Search for the cell housing the specified text and yield its [X, Y] center coordinate. 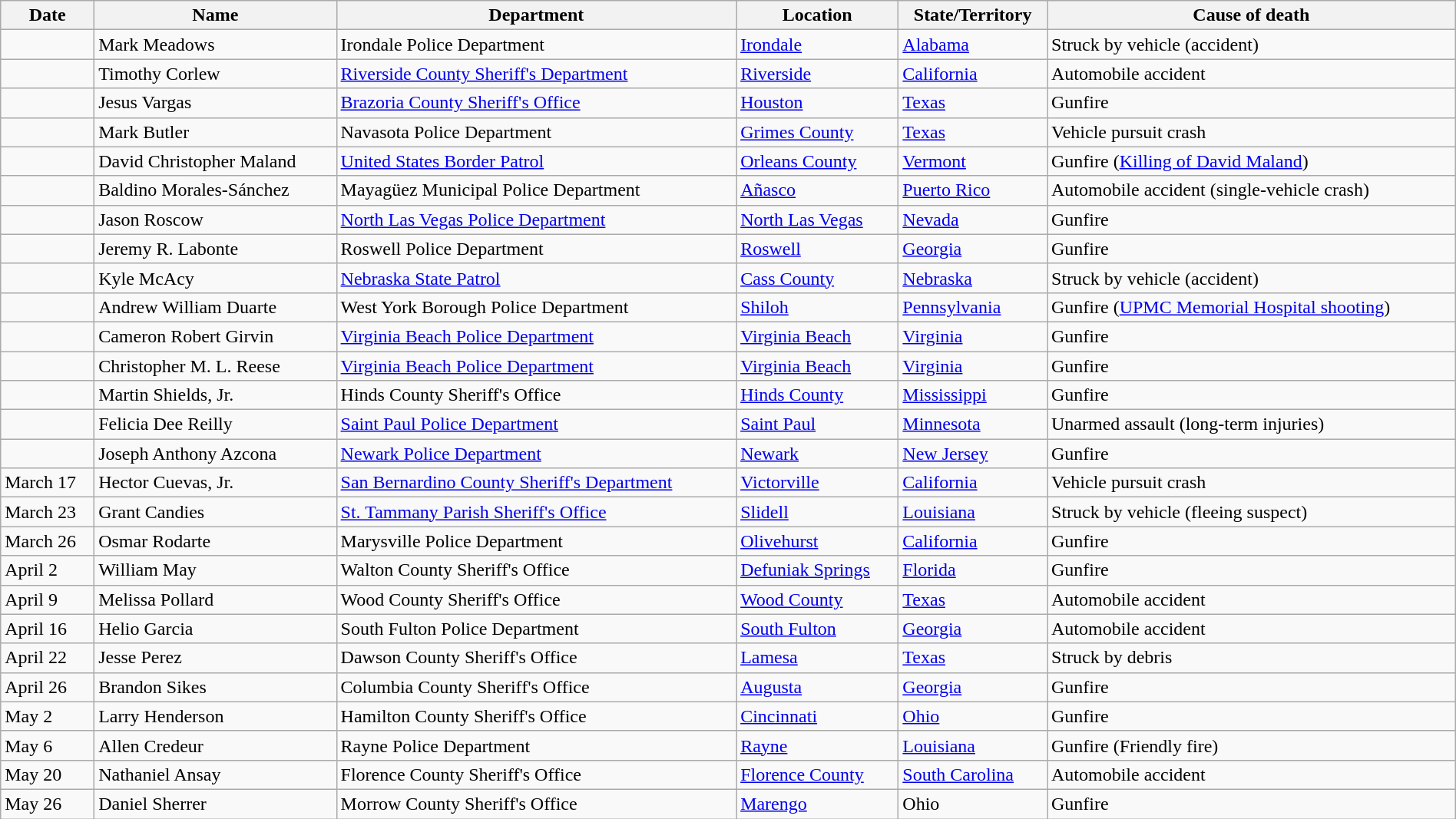
Nebraska [973, 278]
Nathaniel Ansay [215, 774]
Añasco [817, 190]
Baldino Morales-Sánchez [215, 190]
St. Tammany Parish Sheriff's Office [536, 512]
Larry Henderson [215, 716]
Irondale [817, 45]
State/Territory [973, 15]
Pennsylvania [973, 307]
Alabama [973, 45]
Saint Paul Police Department [536, 424]
Newark Police Department [536, 454]
Puerto Rico [973, 190]
Mayagüez Municipal Police Department [536, 190]
Struck by vehicle (fleeing suspect) [1252, 512]
Martin Shields, Jr. [215, 395]
May 6 [48, 745]
Gunfire (Killing of David Maland) [1252, 161]
Florence County Sheriff's Office [536, 774]
April 22 [48, 658]
Florence County [817, 774]
May 20 [48, 774]
Grant Candies [215, 512]
Gunfire (Friendly fire) [1252, 745]
April 2 [48, 570]
Dawson County Sheriff's Office [536, 658]
Walton County Sheriff's Office [536, 570]
Brandon Sikes [215, 687]
Automobile accident (single-vehicle crash) [1252, 190]
Lamesa [817, 658]
Name [215, 15]
Morrow County Sheriff's Office [536, 804]
Victorville [817, 483]
New Jersey [973, 454]
Defuniak Springs [817, 570]
Christopher M. L. Reese [215, 366]
West York Borough Police Department [536, 307]
Rayne [817, 745]
Cincinnati [817, 716]
Minnesota [973, 424]
Wood County [817, 599]
Hinds County [817, 395]
Grimes County [817, 132]
Florida [973, 570]
Slidell [817, 512]
Cause of death [1252, 15]
Wood County Sheriff's Office [536, 599]
Houston [817, 103]
Nevada [973, 220]
May 2 [48, 716]
Mark Meadows [215, 45]
Mississippi [973, 395]
Hinds County Sheriff's Office [536, 395]
San Bernardino County Sheriff's Department [536, 483]
Augusta [817, 687]
Hector Cuevas, Jr. [215, 483]
Daniel Sherrer [215, 804]
Cass County [817, 278]
Marengo [817, 804]
Navasota Police Department [536, 132]
Jesse Perez [215, 658]
March 26 [48, 541]
Felicia Dee Reilly [215, 424]
South Carolina [973, 774]
Department [536, 15]
Helio Garcia [215, 629]
Joseph Anthony Azcona [215, 454]
Saint Paul [817, 424]
Andrew William Duarte [215, 307]
Orleans County [817, 161]
Columbia County Sheriff's Office [536, 687]
Newark [817, 454]
April 16 [48, 629]
Rayne Police Department [536, 745]
April 26 [48, 687]
Kyle McAcy [215, 278]
Jeremy R. Labonte [215, 249]
Allen Credeur [215, 745]
March 23 [48, 512]
Jason Roscow [215, 220]
Riverside County Sheriff's Department [536, 74]
North Las Vegas Police Department [536, 220]
April 9 [48, 599]
William May [215, 570]
Roswell Police Department [536, 249]
May 26 [48, 804]
Cameron Robert Girvin [215, 336]
Brazoria County Sheriff's Office [536, 103]
Irondale Police Department [536, 45]
Vermont [973, 161]
Struck by debris [1252, 658]
Jesus Vargas [215, 103]
South Fulton [817, 629]
Date [48, 15]
Unarmed assault (long-term injuries) [1252, 424]
Riverside [817, 74]
Location [817, 15]
Shiloh [817, 307]
March 17 [48, 483]
Olivehurst [817, 541]
Osmar Rodarte [215, 541]
United States Border Patrol [536, 161]
Marysville Police Department [536, 541]
North Las Vegas [817, 220]
South Fulton Police Department [536, 629]
Timothy Corlew [215, 74]
Hamilton County Sheriff's Office [536, 716]
Roswell [817, 249]
David Christopher Maland [215, 161]
Gunfire (UPMC Memorial Hospital shooting) [1252, 307]
Mark Butler [215, 132]
Nebraska State Patrol [536, 278]
Melissa Pollard [215, 599]
